Pinpoint the cell where the given text exists, returning its [X, Y] midpoint coordinate. 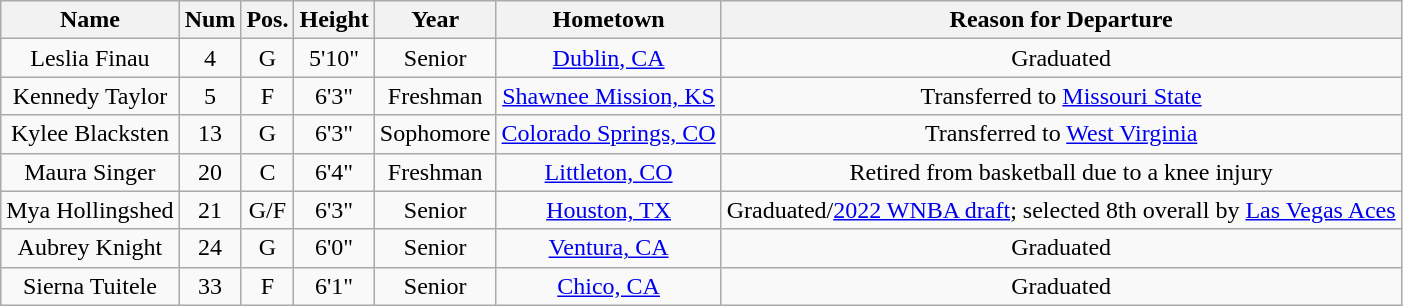
Hometown [608, 20]
Year [435, 20]
5 [210, 96]
Maura Singer [90, 172]
Houston, TX [608, 210]
Transferred to Missouri State [1061, 96]
Kennedy Taylor [90, 96]
6'4" [334, 172]
Graduated/2022 WNBA draft; selected 8th overall by Las Vegas Aces [1061, 210]
Kylee Blacksten [90, 134]
Retired from basketball due to a knee injury [1061, 172]
Chico, CA [608, 286]
Reason for Departure [1061, 20]
Name [90, 20]
Colorado Springs, CO [608, 134]
6'1" [334, 286]
24 [210, 248]
C [268, 172]
21 [210, 210]
Leslia Finau [90, 58]
Pos. [268, 20]
Transferred to West Virginia [1061, 134]
4 [210, 58]
5'10" [334, 58]
Shawnee Mission, KS [608, 96]
Num [210, 20]
Height [334, 20]
Dublin, CA [608, 58]
Aubrey Knight [90, 248]
13 [210, 134]
Mya Hollingshed [90, 210]
Sierna Tuitele [90, 286]
6'0" [334, 248]
33 [210, 286]
Ventura, CA [608, 248]
Littleton, CO [608, 172]
G/F [268, 210]
Sophomore [435, 134]
20 [210, 172]
